Find where the given text appears and provide that cell's center as [X, Y] coordinate. 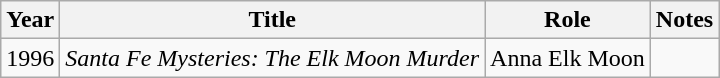
Year [30, 20]
Anna Elk Moon [568, 58]
Title [272, 20]
1996 [30, 58]
Role [568, 20]
Notes [684, 20]
Santa Fe Mysteries: The Elk Moon Murder [272, 58]
